Extract the (x, y) coordinate from the center of the cell holding the provided text.  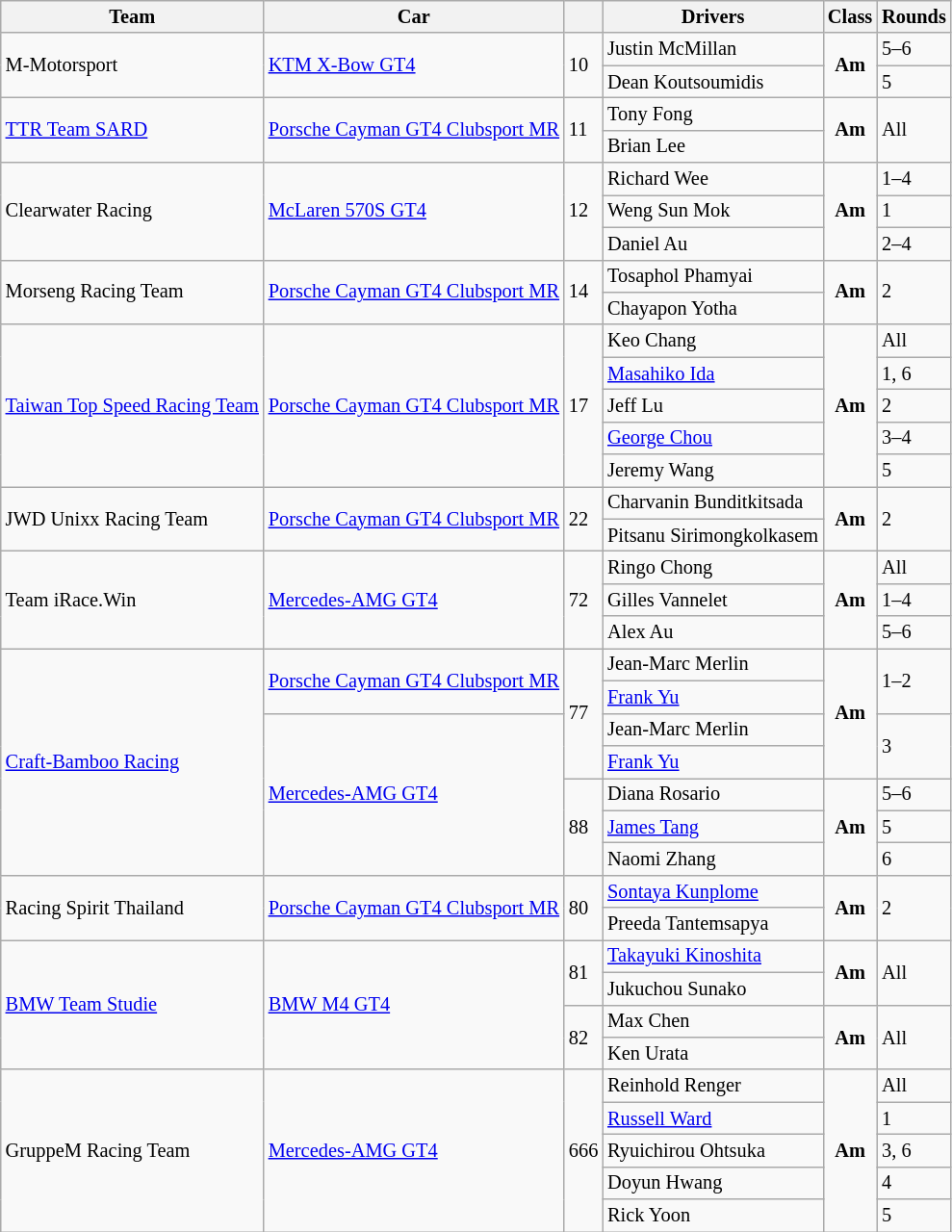
Taiwan Top Speed Racing Team (133, 405)
1, 6 (914, 373)
M-Motorsport (133, 65)
TTR Team SARD (133, 129)
Masahiko Ida (712, 373)
Rounds (914, 16)
Rick Yoon (712, 1216)
Justin McMillan (712, 49)
4 (914, 1183)
11 (583, 129)
Ryuichirou Ohtsuka (712, 1150)
KTM X-Bow GT4 (414, 65)
17 (583, 405)
Preeda Tantemsapya (712, 924)
Jeff Lu (712, 405)
Diana Rosario (712, 794)
Team iRace.Win (133, 599)
666 (583, 1150)
Chayapon Yotha (712, 308)
Takayuki Kinoshita (712, 956)
Class (850, 16)
JWD Unixx Racing Team (133, 518)
Brian Lee (712, 146)
James Tang (712, 827)
3–4 (914, 438)
Alex Au (712, 632)
George Chou (712, 438)
3, 6 (914, 1150)
1–2 (914, 680)
Craft-Bamboo Racing (133, 761)
Jeremy Wang (712, 471)
82 (583, 1038)
BMW Team Studie (133, 1005)
Tosaphol Phamyai (712, 276)
Doyun Hwang (712, 1183)
Charvanin Bunditkitsada (712, 502)
77 (583, 712)
Naomi Zhang (712, 859)
Max Chen (712, 1021)
88 (583, 826)
Jukuchou Sunako (712, 988)
Clearwater Racing (133, 212)
Richard Wee (712, 179)
Sontaya Kunplome (712, 891)
80 (583, 907)
10 (583, 65)
Ken Urata (712, 1053)
Ringo Chong (712, 567)
72 (583, 599)
14 (583, 293)
BMW M4 GT4 (414, 1005)
McLaren 570S GT4 (414, 212)
Pitsanu Sirimongkolkasem (712, 535)
22 (583, 518)
12 (583, 212)
GruppeM Racing Team (133, 1150)
2–4 (914, 244)
Car (414, 16)
3 (914, 745)
Keo Chang (712, 341)
Gilles Vannelet (712, 600)
Team (133, 16)
Reinhold Renger (712, 1086)
Drivers (712, 16)
Weng Sun Mok (712, 211)
Tony Fong (712, 114)
Russell Ward (712, 1118)
6 (914, 859)
Racing Spirit Thailand (133, 907)
Daniel Au (712, 244)
81 (583, 972)
Dean Koutsoumidis (712, 82)
Morseng Racing Team (133, 293)
